For the text-containing cell, return its midpoint in [x, y] coordinate format. 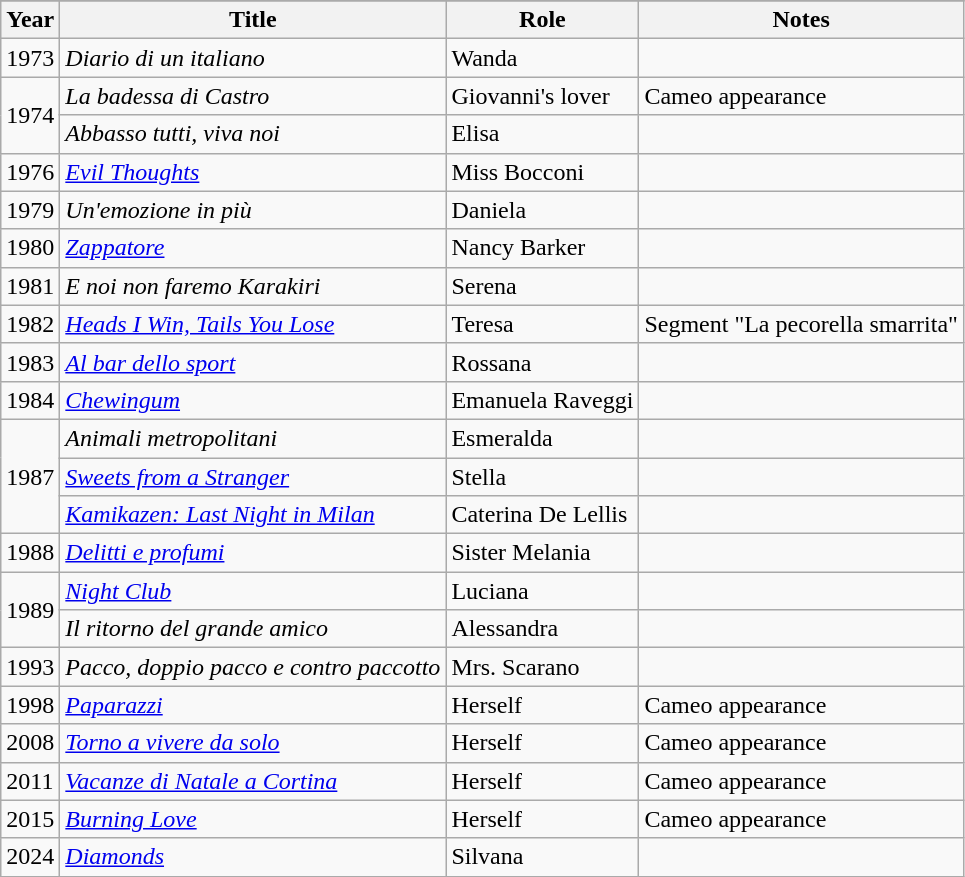
Miss Bocconi [542, 172]
Esmeralda [542, 438]
1989 [30, 610]
1987 [30, 476]
Alessandra [542, 629]
1988 [30, 553]
Serena [542, 286]
Vacanze di Natale a Cortina [253, 781]
Nancy Barker [542, 248]
Diario di un italiano [253, 58]
1976 [30, 172]
2011 [30, 781]
Heads I Win, Tails You Lose [253, 324]
Chewingum [253, 400]
Un'emozione in più [253, 210]
Emanuela Raveggi [542, 400]
Elisa [542, 134]
1980 [30, 248]
Mrs. Scarano [542, 667]
Wanda [542, 58]
1984 [30, 400]
1979 [30, 210]
Silvana [542, 857]
Il ritorno del grande amico [253, 629]
Sister Melania [542, 553]
Role [542, 20]
Animali metropolitani [253, 438]
Evil Thoughts [253, 172]
1974 [30, 115]
Al bar dello sport [253, 362]
1981 [30, 286]
Abbasso tutti, viva noi [253, 134]
Kamikazen: Last Night in Milan [253, 515]
Paparazzi [253, 705]
Notes [802, 20]
Rossana [542, 362]
Burning Love [253, 819]
2015 [30, 819]
Sweets from a Stranger [253, 477]
Diamonds [253, 857]
Title [253, 20]
Daniela [542, 210]
1973 [30, 58]
Zappatore [253, 248]
1998 [30, 705]
Year [30, 20]
Night Club [253, 591]
1982 [30, 324]
Teresa [542, 324]
Giovanni's lover [542, 96]
2008 [30, 743]
Segment "La pecorella smarrita" [802, 324]
1993 [30, 667]
La badessa di Castro [253, 96]
Luciana [542, 591]
Pacco, doppio pacco e contro paccotto [253, 667]
Caterina De Lellis [542, 515]
2024 [30, 857]
E noi non faremo Karakiri [253, 286]
Torno a vivere da solo [253, 743]
1983 [30, 362]
Stella [542, 477]
Delitti e profumi [253, 553]
